Output the (X, Y) coordinate of the center of the cell containing the given text.  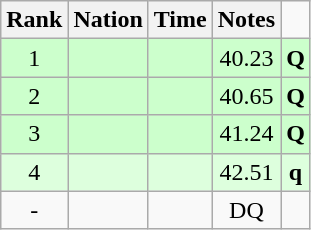
1 (34, 58)
42.51 (246, 172)
Time (180, 20)
40.23 (246, 58)
40.65 (246, 96)
- (34, 210)
Notes (246, 20)
3 (34, 134)
q (296, 172)
4 (34, 172)
Nation (108, 20)
41.24 (246, 134)
Rank (34, 20)
DQ (246, 210)
2 (34, 96)
